Determine the (X, Y) coordinate at the center of the cell enclosing the given text.  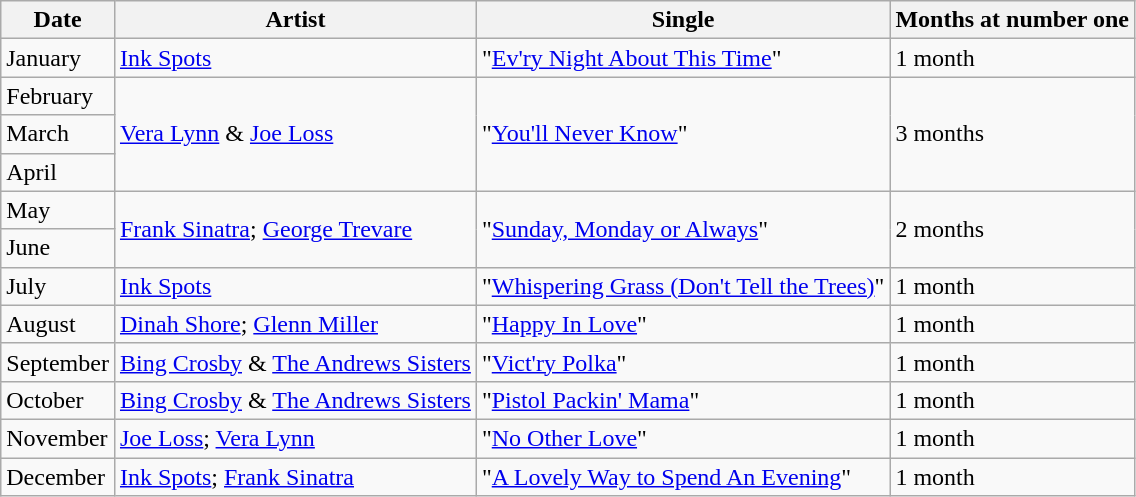
Vera Lynn & Joe Loss (295, 134)
Date (58, 20)
October (58, 400)
Ink Spots; Frank Sinatra (295, 477)
Frank Sinatra; George Trevare (295, 229)
May (58, 210)
3 months (1012, 134)
"Whispering Grass (Don't Tell the Trees)" (682, 286)
March (58, 134)
June (58, 248)
Artist (295, 20)
December (58, 477)
July (58, 286)
Joe Loss; Vera Lynn (295, 438)
"Happy In Love" (682, 324)
January (58, 58)
"Sunday, Monday or Always" (682, 229)
April (58, 172)
November (58, 438)
2 months (1012, 229)
"Pistol Packin' Mama" (682, 400)
February (58, 96)
August (58, 324)
"Vict'ry Polka" (682, 362)
Months at number one (1012, 20)
"No Other Love" (682, 438)
Single (682, 20)
"You'll Never Know" (682, 134)
Dinah Shore; Glenn Miller (295, 324)
September (58, 362)
"A Lovely Way to Spend An Evening" (682, 477)
"Ev'ry Night About This Time" (682, 58)
